Find where the given text appears and provide that cell's center as (X, Y) coordinate. 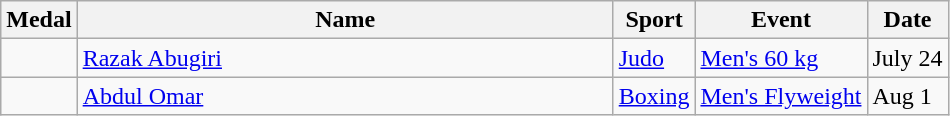
Medal (39, 20)
Boxing (654, 96)
Razak Abugiri (345, 58)
Men's 60 kg (781, 58)
Aug 1 (908, 96)
Judo (654, 58)
Men's Flyweight (781, 96)
Date (908, 20)
July 24 (908, 58)
Event (781, 20)
Name (345, 20)
Sport (654, 20)
Abdul Omar (345, 96)
